Scan for the cell matching the given text and deliver its (X, Y) coordinate at center. 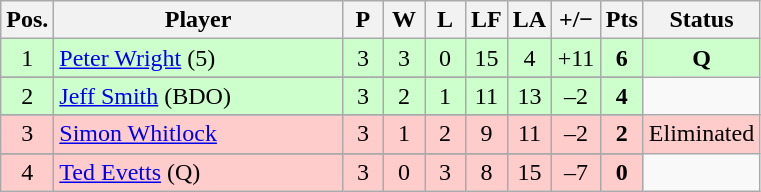
Q (701, 58)
Status (701, 20)
LA (529, 20)
Pts (622, 20)
P (362, 20)
6 (622, 58)
+11 (576, 58)
9 (487, 134)
+/− (576, 20)
LF (487, 20)
Pos. (28, 20)
8 (487, 172)
Ted Evetts (Q) (198, 172)
Eliminated (701, 134)
Peter Wright (5) (198, 58)
L (444, 20)
Simon Whitlock (198, 134)
W (404, 20)
Player (198, 20)
Jeff Smith (BDO) (198, 96)
–7 (576, 172)
13 (529, 96)
